Output the (x, y) coordinate of the center of the cell containing the given text.  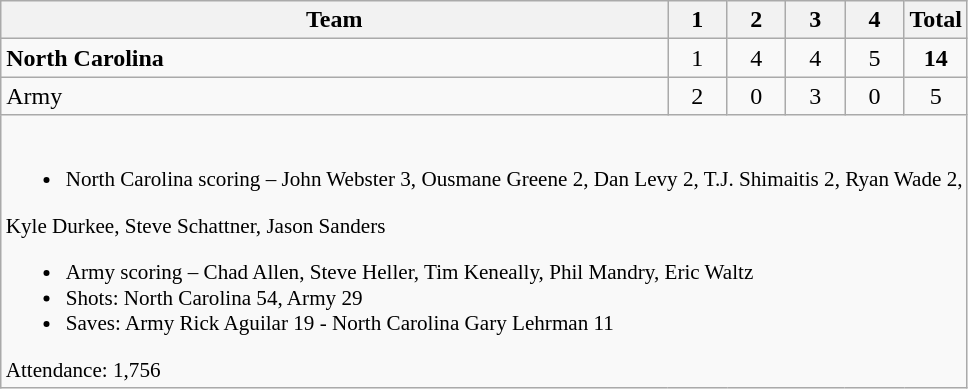
14 (936, 58)
Army (334, 96)
Team (334, 20)
North Carolina (334, 58)
Total (936, 20)
